Detect which cell encompasses the target text, then output its (x, y) center coordinate. 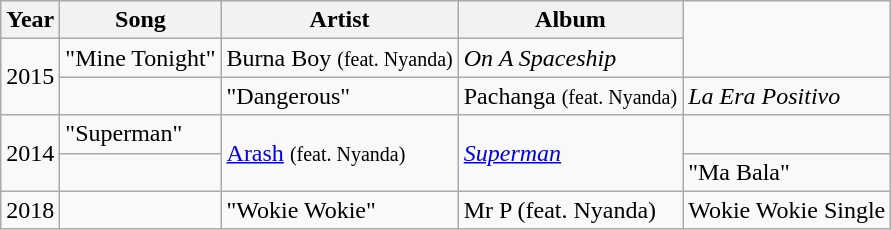
2018 (30, 210)
Album (570, 20)
"Ma Bala" (787, 172)
Wokie Wokie Single (787, 210)
"Mine Tonight" (140, 58)
2014 (30, 153)
Arash (feat. Nyanda) (340, 153)
Year (30, 20)
La Era Positivo (787, 96)
Pachanga (feat. Nyanda) (570, 96)
"Wokie Wokie" (340, 210)
"Dangerous" (340, 96)
Superman (570, 153)
Song (140, 20)
Burna Boy (feat. Nyanda) (340, 58)
Mr P (feat. Nyanda) (570, 210)
2015 (30, 77)
On A Spaceship (570, 58)
Artist (340, 20)
"Superman" (140, 134)
